Extract the (x, y) coordinate from the center of the cell holding the provided text.  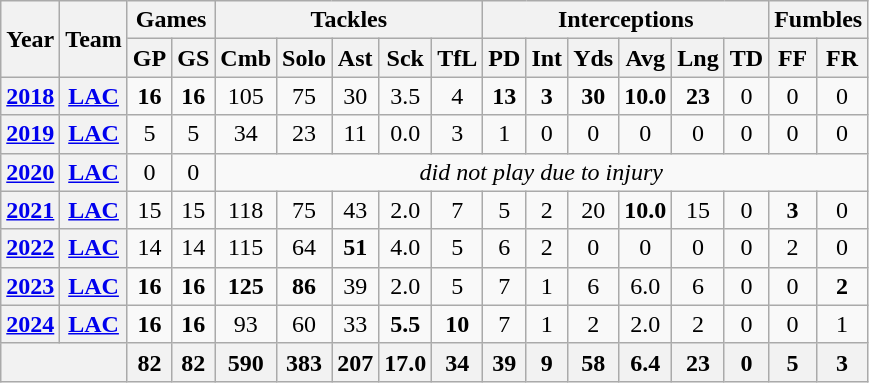
2023 (30, 286)
3.5 (406, 96)
Year (30, 39)
Fumbles (818, 20)
FF (793, 58)
0.0 (406, 134)
FR (842, 58)
2018 (30, 96)
115 (246, 248)
Interceptions (626, 20)
10 (458, 324)
383 (304, 362)
Cmb (246, 58)
86 (304, 286)
20 (594, 210)
2019 (30, 134)
2022 (30, 248)
17.0 (406, 362)
6.0 (646, 286)
TD (746, 58)
Avg (646, 58)
Games (170, 20)
did not play due to injury (542, 172)
6.4 (646, 362)
4 (458, 96)
Team (94, 39)
4.0 (406, 248)
590 (246, 362)
Lng (698, 58)
93 (246, 324)
2020 (30, 172)
207 (356, 362)
GS (194, 58)
11 (356, 134)
Solo (304, 58)
105 (246, 96)
Int (547, 58)
13 (504, 96)
118 (246, 210)
58 (594, 362)
5.5 (406, 324)
64 (304, 248)
Ast (356, 58)
2021 (30, 210)
43 (356, 210)
PD (504, 58)
9 (547, 362)
Tackles (349, 20)
125 (246, 286)
60 (304, 324)
GP (149, 58)
51 (356, 248)
2024 (30, 324)
TfL (458, 58)
Yds (594, 58)
Sck (406, 58)
33 (356, 324)
